Find where the given text appears and provide that cell's center as (X, Y) coordinate. 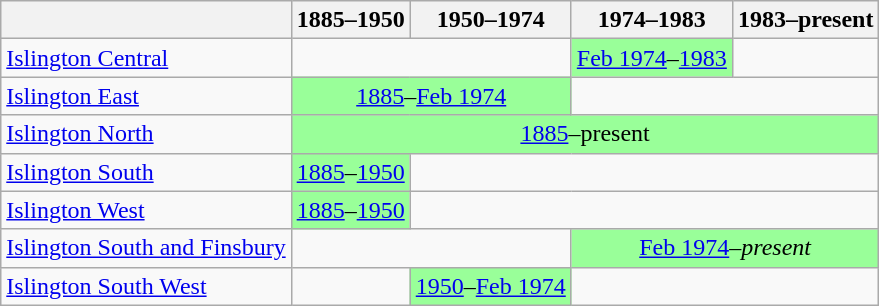
Islington West (146, 210)
1974–1983 (652, 20)
Islington South West (146, 286)
Feb 1974–present (725, 248)
1983–present (806, 20)
1885–present (585, 134)
Feb 1974–1983 (652, 58)
1950–1974 (490, 20)
1885–Feb 1974 (431, 96)
1950–Feb 1974 (490, 286)
Islington East (146, 96)
Islington Central (146, 58)
Islington South and Finsbury (146, 248)
Islington North (146, 134)
Islington South (146, 172)
